Identify which cell holds the provided text, then report its [x, y] central coordinate. 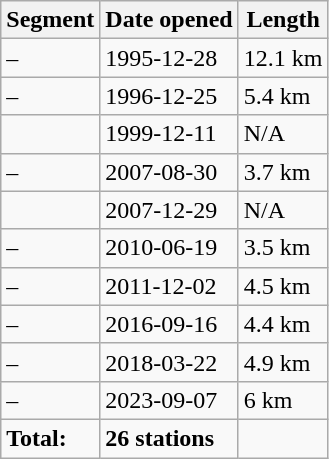
2023-09-07 [169, 400]
2016-09-16 [169, 324]
12.1 km [283, 58]
3.5 km [283, 248]
6 km [283, 400]
26 stations [169, 438]
2007-12-29 [169, 210]
3.7 km [283, 172]
5.4 km [283, 96]
Total: [50, 438]
2007-08-30 [169, 172]
1999-12-11 [169, 134]
1996-12-25 [169, 96]
4.5 km [283, 286]
4.4 km [283, 324]
2010-06-19 [169, 248]
1995-12-28 [169, 58]
Length [283, 20]
2011-12-02 [169, 286]
Segment [50, 20]
2018-03-22 [169, 362]
4.9 km [283, 362]
Date opened [169, 20]
